Pinpoint the cell where the given text exists, returning its (X, Y) midpoint coordinate. 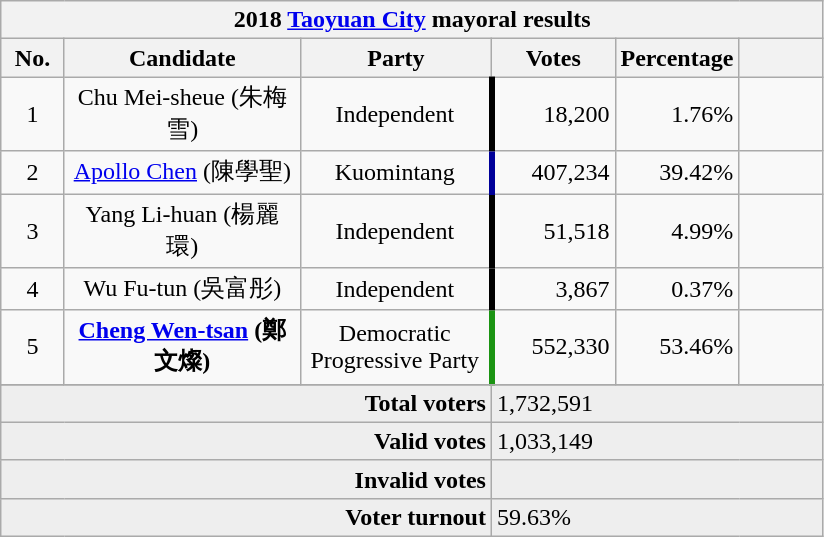
Chu Mei-sheue (朱梅雪) (182, 114)
Party (396, 58)
3 (33, 231)
1,033,149 (657, 441)
4 (33, 290)
Votes (553, 58)
2 (33, 172)
4.99% (677, 231)
Invalid votes (246, 479)
Kuomintang (396, 172)
0.37% (677, 290)
Voter turnout (246, 517)
5 (33, 347)
59.63% (657, 517)
Yang Li-huan (楊麗環) (182, 231)
No. (33, 58)
Cheng Wen-tsan (鄭文燦) (182, 347)
Candidate (182, 58)
18,200 (553, 114)
Percentage (677, 58)
1.76% (677, 114)
407,234 (553, 172)
Valid votes (246, 441)
1 (33, 114)
552,330 (553, 347)
1,732,591 (657, 403)
Apollo Chen (陳學聖) (182, 172)
3,867 (553, 290)
2018 Taoyuan City mayoral results (412, 20)
51,518 (553, 231)
53.46% (677, 347)
Wu Fu-tun (吳富彤) (182, 290)
Democratic Progressive Party (396, 347)
39.42% (677, 172)
Total voters (246, 403)
